Find where the given text appears and provide that cell's center as [X, Y] coordinate. 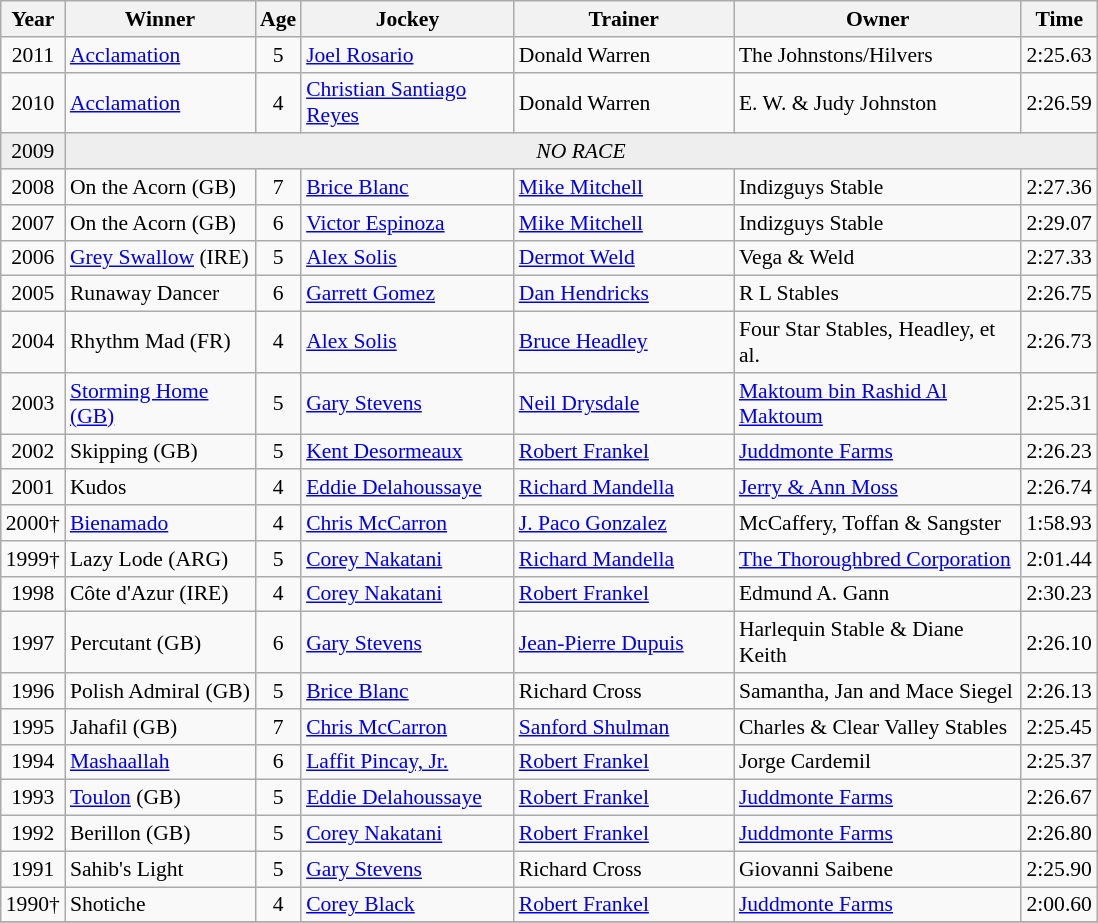
1996 [33, 691]
The Thoroughbred Corporation [878, 559]
Jorge Cardemil [878, 762]
2:25.37 [1058, 762]
2:25.90 [1058, 869]
2:26.75 [1058, 294]
2:26.73 [1058, 342]
Giovanni Saibene [878, 869]
Joel Rosario [408, 55]
2:27.36 [1058, 187]
Rhythm Mad (FR) [160, 342]
Neil Drysdale [624, 404]
J. Paco Gonzalez [624, 523]
Sahib's Light [160, 869]
Côte d'Azur (IRE) [160, 594]
1997 [33, 642]
NO RACE [581, 152]
2009 [33, 152]
1:58.93 [1058, 523]
Laffit Pincay, Jr. [408, 762]
2005 [33, 294]
E. W. & Judy Johnston [878, 102]
2:26.74 [1058, 488]
2007 [33, 223]
Storming Home (GB) [160, 404]
Four Star Stables, Headley, et al. [878, 342]
Bienamado [160, 523]
2006 [33, 258]
Harlequin Stable & Diane Keith [878, 642]
2001 [33, 488]
Kudos [160, 488]
The Johnstons/Hilvers [878, 55]
2:00.60 [1058, 905]
Victor Espinoza [408, 223]
2010 [33, 102]
Jean-Pierre Dupuis [624, 642]
R L Stables [878, 294]
2:26.80 [1058, 834]
Dermot Weld [624, 258]
2008 [33, 187]
Toulon (GB) [160, 798]
Grey Swallow (IRE) [160, 258]
2:01.44 [1058, 559]
1994 [33, 762]
Winner [160, 19]
1992 [33, 834]
2:27.33 [1058, 258]
1993 [33, 798]
Jahafil (GB) [160, 727]
McCaffery, Toffan & Sangster [878, 523]
Shotiche [160, 905]
2011 [33, 55]
Mashaallah [160, 762]
2:26.67 [1058, 798]
2:25.45 [1058, 727]
Polish Admiral (GB) [160, 691]
Year [33, 19]
Age [278, 19]
Bruce Headley [624, 342]
Christian Santiago Reyes [408, 102]
Edmund A. Gann [878, 594]
Jerry & Ann Moss [878, 488]
Runaway Dancer [160, 294]
2004 [33, 342]
Maktoum bin Rashid Al Maktoum [878, 404]
1991 [33, 869]
Kent Desormeaux [408, 452]
Skipping (GB) [160, 452]
1999† [33, 559]
2:26.23 [1058, 452]
2:26.13 [1058, 691]
1995 [33, 727]
2:29.07 [1058, 223]
Charles & Clear Valley Stables [878, 727]
Garrett Gomez [408, 294]
Time [1058, 19]
Owner [878, 19]
2:25.31 [1058, 404]
Corey Black [408, 905]
Trainer [624, 19]
2000† [33, 523]
Vega & Weld [878, 258]
Lazy Lode (ARG) [160, 559]
2:30.23 [1058, 594]
2003 [33, 404]
1998 [33, 594]
Berillon (GB) [160, 834]
2:25.63 [1058, 55]
Dan Hendricks [624, 294]
2002 [33, 452]
2:26.10 [1058, 642]
Sanford Shulman [624, 727]
Samantha, Jan and Mace Siegel [878, 691]
Percutant (GB) [160, 642]
1990† [33, 905]
Jockey [408, 19]
2:26.59 [1058, 102]
